Determine the (X, Y) coordinate at the center of the cell enclosing the given text.  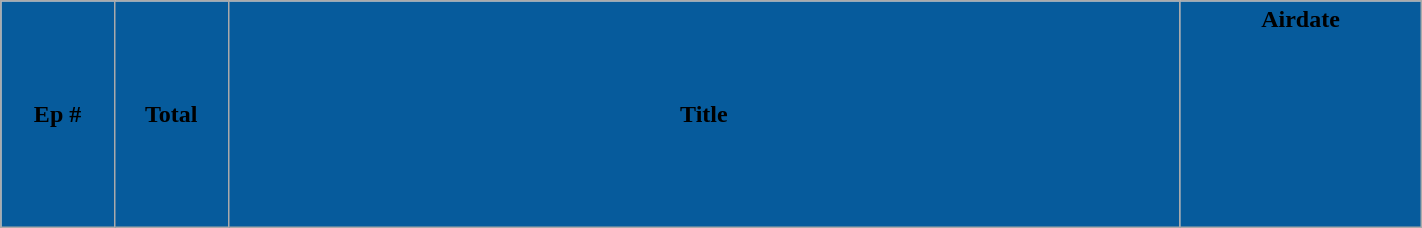
Ep # (58, 114)
Total (171, 114)
Title (704, 114)
Airdate (1300, 114)
